Return the (X, Y) coordinate for the center point of the cell that contains the specified text.  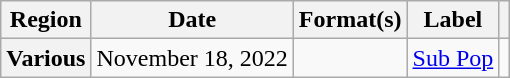
Format(s) (350, 20)
November 18, 2022 (192, 58)
Various (46, 58)
Region (46, 20)
Date (192, 20)
Sub Pop (453, 58)
Label (453, 20)
